From the cell containing the given text, extract its center point as [X, Y] coordinate. 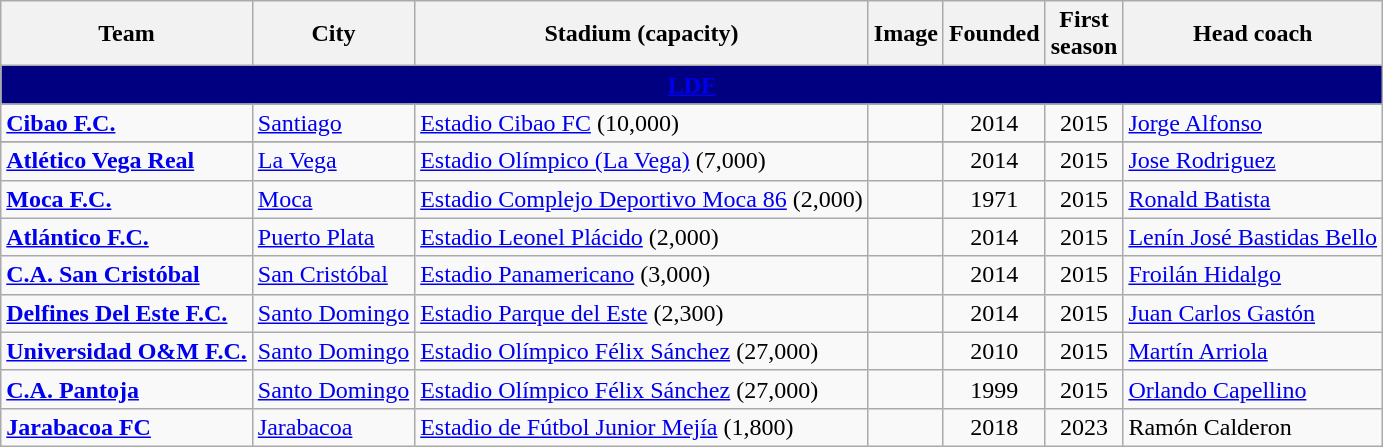
Atlético Vega Real [127, 161]
Jarabacoa [333, 427]
Jorge Alfonso [1253, 123]
2023 [1084, 427]
Jarabacoa FC [127, 427]
LDF [692, 85]
Puerto Plata [333, 237]
Delfines Del Este F.C. [127, 313]
Martín Arriola [1253, 351]
2018 [994, 427]
Image [906, 34]
San Cristóbal [333, 275]
Orlando Capellino [1253, 389]
Cibao F.C. [127, 123]
Head coach [1253, 34]
1999 [994, 389]
Team [127, 34]
C.A. San Cristóbal [127, 275]
Atlántico F.C. [127, 237]
Froilán Hidalgo [1253, 275]
Ramón Calderon [1253, 427]
Estadio de Fútbol Junior Mejía (1,800) [642, 427]
Estadio Parque del Este (2,300) [642, 313]
Lenín José Bastidas Bello [1253, 237]
First season [1084, 34]
Estadio Olímpico (La Vega) (7,000) [642, 161]
Santiago [333, 123]
Juan Carlos Gastón [1253, 313]
City [333, 34]
Estadio Cibao FC (10,000) [642, 123]
Ronald Batista [1253, 199]
Founded [994, 34]
Moca F.C. [127, 199]
Estadio Complejo Deportivo Moca 86 (2,000) [642, 199]
C.A. Pantoja [127, 389]
Moca [333, 199]
1971 [994, 199]
Estadio Panamericano (3,000) [642, 275]
Stadium (capacity) [642, 34]
Estadio Leonel Plácido (2,000) [642, 237]
Jose Rodriguez [1253, 161]
La Vega [333, 161]
2010 [994, 351]
Universidad O&M F.C. [127, 351]
